Pinpoint the cell where the given text exists, returning its (x, y) midpoint coordinate. 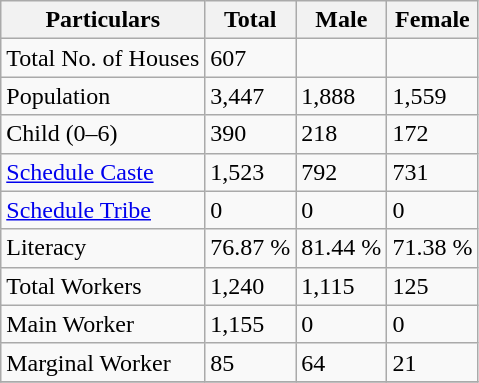
1,559 (432, 96)
1,523 (250, 172)
81.44 % (342, 248)
607 (250, 58)
Schedule Tribe (103, 210)
Schedule Caste (103, 172)
Female (432, 20)
Population (103, 96)
Total (250, 20)
85 (250, 362)
Male (342, 20)
218 (342, 134)
390 (250, 134)
64 (342, 362)
21 (432, 362)
731 (432, 172)
Literacy (103, 248)
Main Worker (103, 324)
172 (432, 134)
792 (342, 172)
Total No. of Houses (103, 58)
1,240 (250, 286)
1,888 (342, 96)
1,155 (250, 324)
76.87 % (250, 248)
Child (0–6) (103, 134)
125 (432, 286)
Particulars (103, 20)
Total Workers (103, 286)
3,447 (250, 96)
Marginal Worker (103, 362)
1,115 (342, 286)
71.38 % (432, 248)
